From the cell containing the given text, extract its center point as [X, Y] coordinate. 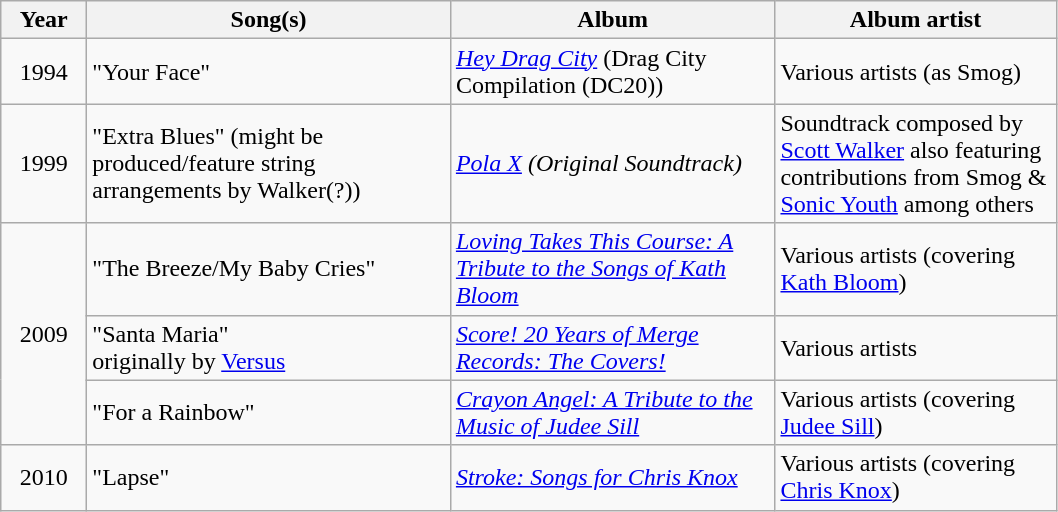
"For a Rainbow" [269, 412]
Various artists [916, 348]
1994 [44, 72]
Various artists (as Smog) [916, 72]
Year [44, 20]
"Lapse" [269, 478]
"Extra Blues" (might be produced/feature string arrangements by Walker(?)) [269, 164]
"Your Face" [269, 72]
Various artists (covering Judee Sill) [916, 412]
Album artist [916, 20]
"Santa Maria" originally by Versus [269, 348]
Score! 20 Years of Merge Records: The Covers! [612, 348]
2010 [44, 478]
Pola X (Original Soundtrack) [612, 164]
Stroke: Songs for Chris Knox [612, 478]
Crayon Angel: A Tribute to the Music of Judee Sill [612, 412]
Album [612, 20]
Various artists (covering Kath Bloom) [916, 269]
Loving Takes This Course: A Tribute to the Songs of Kath Bloom [612, 269]
Hey Drag City (Drag City Compilation (DC20)) [612, 72]
"The Breeze/My Baby Cries" [269, 269]
Song(s) [269, 20]
1999 [44, 164]
2009 [44, 334]
Various artists (covering Chris Knox) [916, 478]
Soundtrack composed by Scott Walker also featuring contributions from Smog & Sonic Youth among others [916, 164]
